Find where the given text appears and provide that cell's center as [X, Y] coordinate. 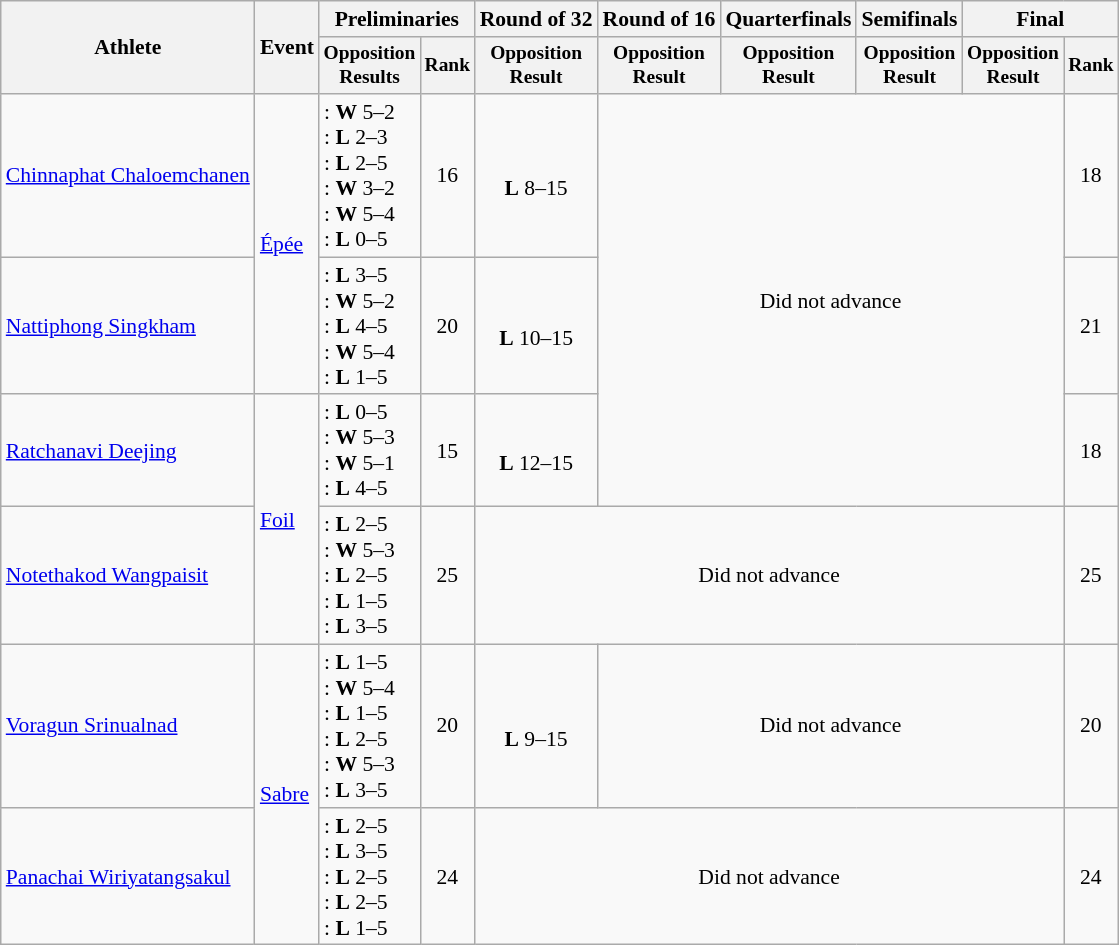
Round of 16 [658, 19]
Notethakod Wangpaisit [128, 576]
21 [1092, 326]
Chinnaphat Chaloemchanen [128, 176]
15 [448, 451]
Athlete [128, 48]
Semifinals [909, 19]
L 9–15 [536, 726]
: L 1–5: W 5–4: L 1–5: L 2–5: W 5–3: L 3–5 [370, 726]
: L 0–5: W 5–3: W 5–1: L 4–5 [370, 451]
: L 2–5: W 5–3: L 2–5: L 1–5: L 3–5 [370, 576]
Ratchanavi Deejing [128, 451]
Preliminaries [397, 19]
Final [1040, 19]
16 [448, 176]
L 10–15 [536, 326]
Foil [287, 520]
Voragun Srinualnad [128, 726]
L 12–15 [536, 451]
Quarterfinals [788, 19]
: L 3–5: W 5–2: L 4–5: W 5–4: L 1–5 [370, 326]
Round of 32 [536, 19]
L 8–15 [536, 176]
Épée [287, 244]
Nattiphong Singkham [128, 326]
OppositionResults [370, 66]
Sabre [287, 794]
Event [287, 48]
: W 5–2: L 2–3: L 2–5: W 3–2: W 5–4: L 0–5 [370, 176]
